Determine the (x, y) coordinate at the center of the cell enclosing the given text.  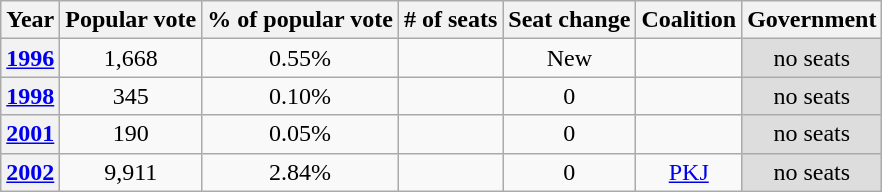
Seat change (570, 20)
1998 (30, 96)
0.10% (300, 96)
2001 (30, 134)
1,668 (131, 58)
9,911 (131, 172)
# of seats (450, 20)
New (570, 58)
2002 (30, 172)
2.84% (300, 172)
Popular vote (131, 20)
0.55% (300, 58)
0.05% (300, 134)
345 (131, 96)
190 (131, 134)
1996 (30, 58)
PKJ (689, 172)
Coalition (689, 20)
% of popular vote (300, 20)
Year (30, 20)
Government (812, 20)
